Return (X, Y) of the center of cell containing provided text 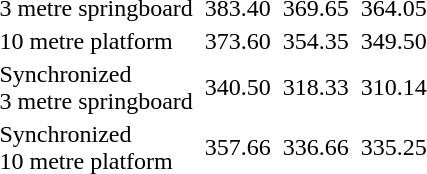
373.60 (238, 41)
340.50 (238, 88)
318.33 (316, 88)
354.35 (316, 41)
